Search for the cell housing the specified text and yield its (X, Y) center coordinate. 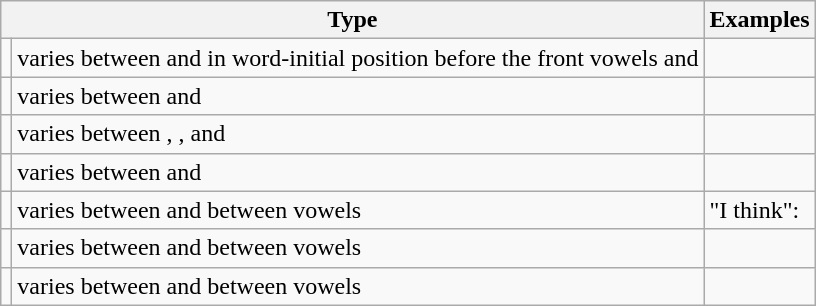
Examples (760, 20)
varies between and in word-initial position before the front vowels and (358, 58)
varies between , , and (358, 134)
Type (352, 20)
"I think": (760, 210)
